For the text-containing cell, return its midpoint in [x, y] coordinate format. 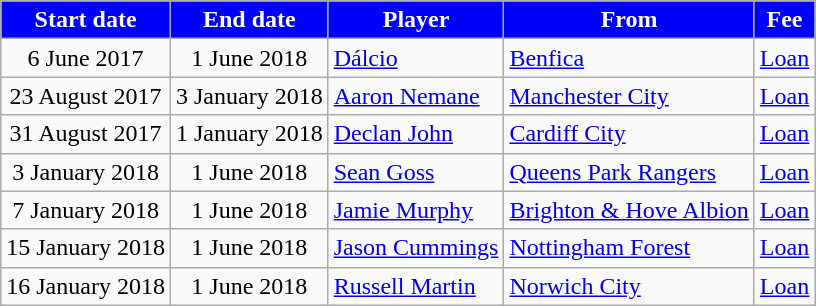
Nottingham Forest [629, 248]
15 January 2018 [86, 248]
31 August 2017 [86, 134]
Jason Cummings [416, 248]
Declan John [416, 134]
From [629, 20]
Russell Martin [416, 286]
Start date [86, 20]
Dálcio [416, 58]
Sean Goss [416, 172]
Manchester City [629, 96]
Cardiff City [629, 134]
1 January 2018 [249, 134]
16 January 2018 [86, 286]
Queens Park Rangers [629, 172]
Norwich City [629, 286]
Aaron Nemane [416, 96]
Benfica [629, 58]
Fee [784, 20]
Jamie Murphy [416, 210]
Player [416, 20]
7 January 2018 [86, 210]
End date [249, 20]
Brighton & Hove Albion [629, 210]
23 August 2017 [86, 96]
6 June 2017 [86, 58]
